Find where the given text appears and provide that cell's center as [x, y] coordinate. 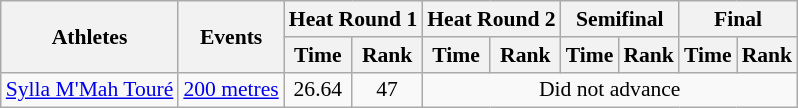
Heat Round 2 [491, 19]
Heat Round 1 [353, 19]
Did not advance [610, 90]
Athletes [90, 36]
26.64 [318, 90]
47 [387, 90]
Events [230, 36]
Sylla M'Mah Touré [90, 90]
200 metres [230, 90]
Final [738, 19]
Semifinal [620, 19]
